Extract the (x, y) coordinate from the center of the cell holding the provided text.  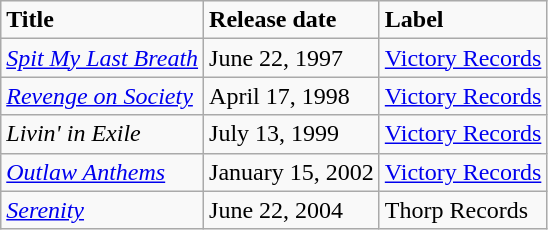
January 15, 2002 (292, 172)
July 13, 1999 (292, 134)
Outlaw Anthems (102, 172)
Label (463, 20)
Livin' in Exile (102, 134)
Title (102, 20)
Release date (292, 20)
Revenge on Society (102, 96)
April 17, 1998 (292, 96)
Serenity (102, 210)
June 22, 1997 (292, 58)
Thorp Records (463, 210)
Spit My Last Breath (102, 58)
June 22, 2004 (292, 210)
